Determine the (X, Y) coordinate at the center of the cell enclosing the given text.  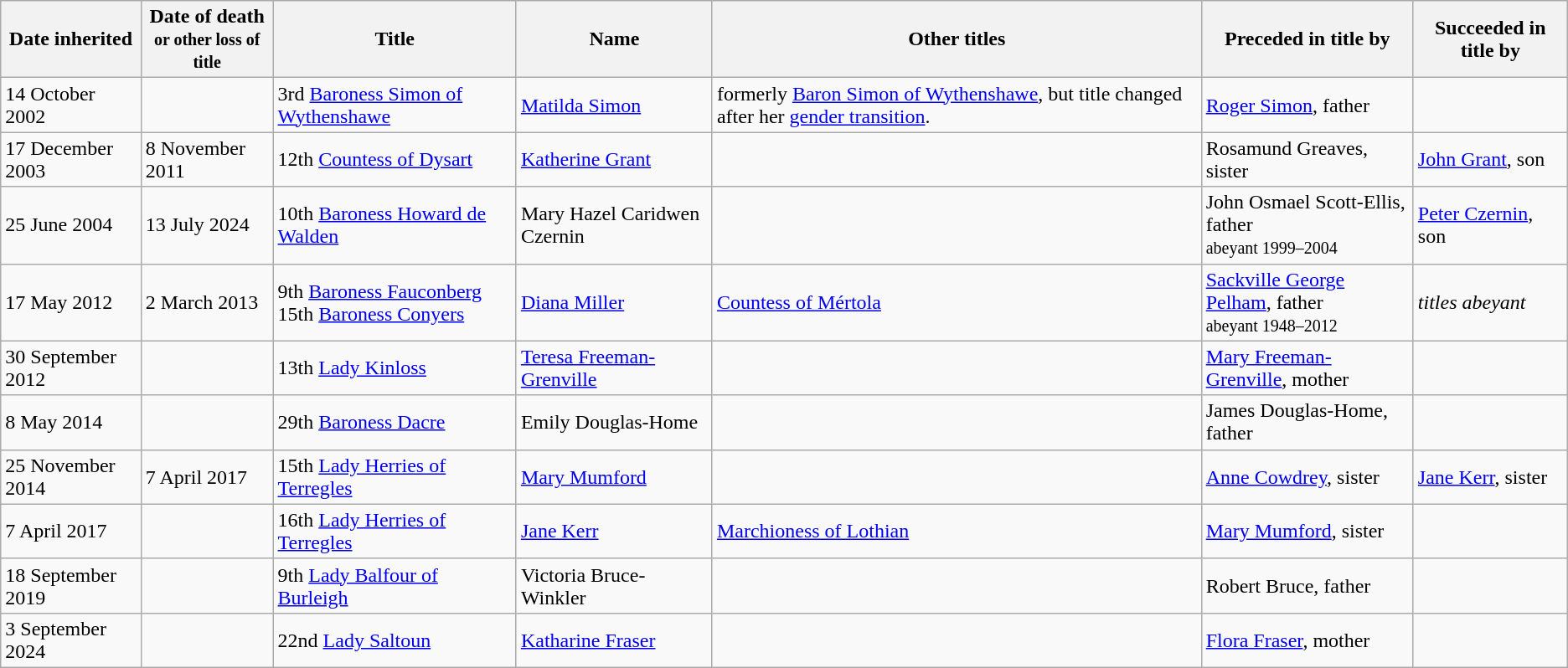
8 May 2014 (70, 422)
Teresa Freeman-Grenville (614, 368)
Flora Fraser, mother (1307, 640)
3rd Baroness Simon of Wythenshawe (395, 105)
James Douglas-Home, father (1307, 422)
Mary Mumford, sister (1307, 531)
Succeeded in title by (1490, 39)
Preceded in title by (1307, 39)
Robert Bruce, father (1307, 586)
Mary Mumford (614, 477)
13th Lady Kinloss (395, 368)
25 November 2014 (70, 477)
14 October 2002 (70, 105)
John Osmael Scott-Ellis, fatherabeyant 1999–2004 (1307, 225)
Jane Kerr (614, 531)
Mary Hazel Caridwen Czernin (614, 225)
30 September 2012 (70, 368)
Mary Freeman-Grenville, mother (1307, 368)
Katharine Fraser (614, 640)
12th Countess of Dysart (395, 159)
Anne Cowdrey, sister (1307, 477)
Rosamund Greaves, sister (1307, 159)
Peter Czernin, son (1490, 225)
2 March 2013 (207, 302)
17 May 2012 (70, 302)
3 September 2024 (70, 640)
formerly Baron Simon of Wythenshawe, but title changed after her gender transition. (957, 105)
Victoria Bruce-Winkler (614, 586)
13 July 2024 (207, 225)
John Grant, son (1490, 159)
15th Lady Herries of Terregles (395, 477)
9th Baroness Fauconberg15th Baroness Conyers (395, 302)
10th Baroness Howard de Walden (395, 225)
17 December 2003 (70, 159)
Emily Douglas-Home (614, 422)
8 November 2011 (207, 159)
Countess of Mértola (957, 302)
Name (614, 39)
Title (395, 39)
Roger Simon, father (1307, 105)
22nd Lady Saltoun (395, 640)
18 September 2019 (70, 586)
29th Baroness Dacre (395, 422)
Other titles (957, 39)
Date inherited (70, 39)
Matilda Simon (614, 105)
Diana Miller (614, 302)
titles abeyant (1490, 302)
9th Lady Balfour of Burleigh (395, 586)
Katherine Grant (614, 159)
Jane Kerr, sister (1490, 477)
Sackville George Pelham, fatherabeyant 1948–2012 (1307, 302)
Date of deathor other loss of title (207, 39)
25 June 2004 (70, 225)
16th Lady Herries of Terregles (395, 531)
Marchioness of Lothian (957, 531)
